Extract the (X, Y) coordinate from the center of the cell holding the provided text.  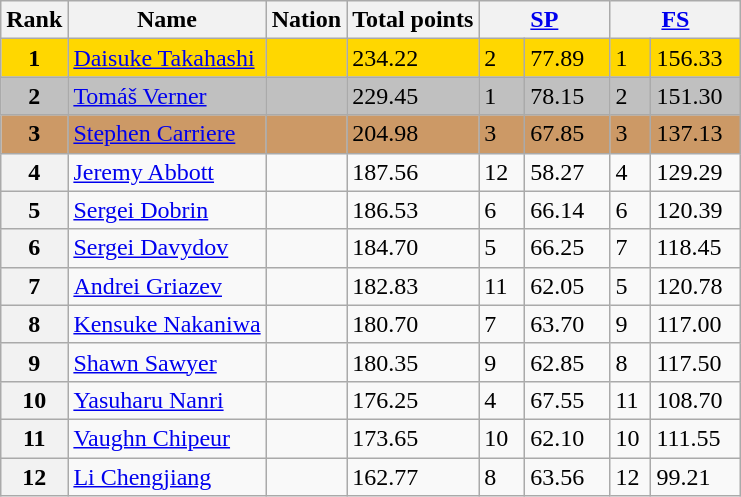
Daisuke Takahashi (167, 58)
129.29 (696, 172)
Name (167, 20)
182.83 (413, 286)
162.77 (413, 477)
180.35 (413, 362)
173.65 (413, 438)
Shawn Sawyer (167, 362)
234.22 (413, 58)
Yasuharu Nanri (167, 400)
204.98 (413, 134)
117.50 (696, 362)
Nation (306, 20)
137.13 (696, 134)
186.53 (413, 210)
Andrei Griazev (167, 286)
180.70 (413, 324)
Kensuke Nakaniwa (167, 324)
Rank (34, 20)
120.39 (696, 210)
117.00 (696, 324)
Vaughn Chipeur (167, 438)
99.21 (696, 477)
78.15 (568, 96)
62.05 (568, 286)
108.70 (696, 400)
66.14 (568, 210)
Total points (413, 20)
156.33 (696, 58)
FS (676, 20)
Sergei Davydov (167, 248)
118.45 (696, 248)
111.55 (696, 438)
67.55 (568, 400)
67.85 (568, 134)
Sergei Dobrin (167, 210)
229.45 (413, 96)
63.70 (568, 324)
62.85 (568, 362)
184.70 (413, 248)
63.56 (568, 477)
77.89 (568, 58)
176.25 (413, 400)
120.78 (696, 286)
66.25 (568, 248)
Stephen Carriere (167, 134)
151.30 (696, 96)
Li Chengjiang (167, 477)
187.56 (413, 172)
62.10 (568, 438)
Jeremy Abbott (167, 172)
SP (544, 20)
Tomáš Verner (167, 96)
58.27 (568, 172)
